Identify which cell holds the provided text, then report its (X, Y) central coordinate. 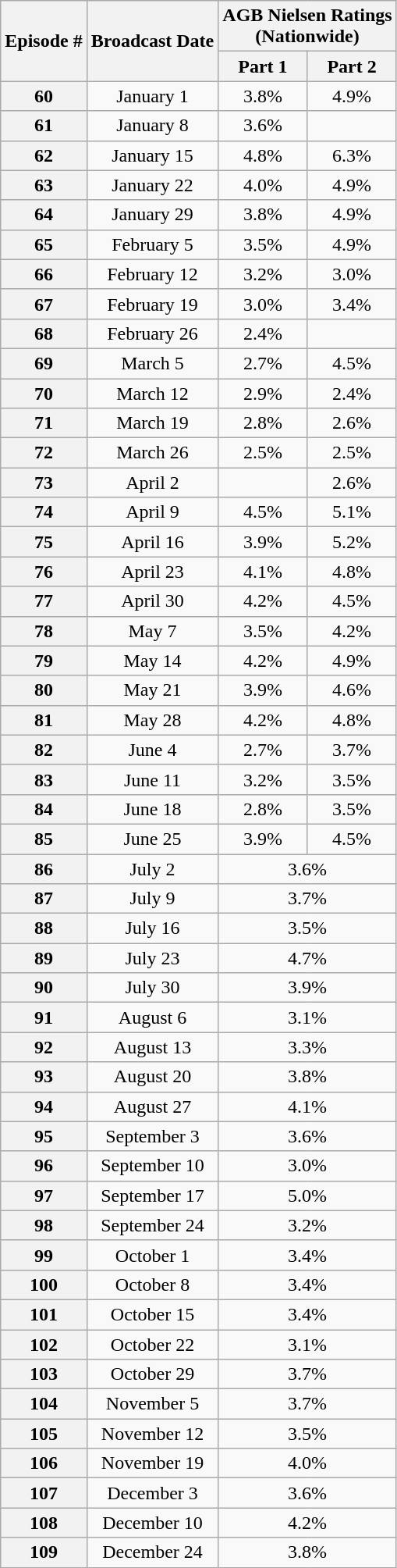
95 (44, 1136)
May 7 (153, 631)
94 (44, 1107)
105 (44, 1434)
66 (44, 274)
4.6% (352, 690)
June 25 (153, 839)
August 20 (153, 1077)
90 (44, 988)
February 12 (153, 274)
October 29 (153, 1374)
July 23 (153, 958)
71 (44, 423)
65 (44, 244)
6.3% (352, 155)
108 (44, 1523)
86 (44, 869)
February 5 (153, 244)
62 (44, 155)
AGB Nielsen Ratings(Nationwide) (307, 27)
97 (44, 1196)
December 3 (153, 1493)
August 27 (153, 1107)
July 9 (153, 899)
96 (44, 1166)
100 (44, 1285)
70 (44, 393)
61 (44, 126)
67 (44, 304)
April 30 (153, 601)
April 9 (153, 512)
August 6 (153, 1017)
January 1 (153, 96)
73 (44, 483)
5.0% (307, 1196)
November 5 (153, 1404)
91 (44, 1017)
December 10 (153, 1523)
November 12 (153, 1434)
5.2% (352, 542)
5.1% (352, 512)
81 (44, 720)
74 (44, 512)
60 (44, 96)
September 17 (153, 1196)
63 (44, 185)
March 12 (153, 393)
July 2 (153, 869)
February 19 (153, 304)
July 16 (153, 928)
85 (44, 839)
69 (44, 363)
93 (44, 1077)
May 14 (153, 661)
August 13 (153, 1047)
December 24 (153, 1552)
83 (44, 779)
75 (44, 542)
January 29 (153, 215)
November 19 (153, 1463)
February 26 (153, 333)
June 11 (153, 779)
82 (44, 750)
103 (44, 1374)
64 (44, 215)
4.7% (307, 958)
January 22 (153, 185)
89 (44, 958)
April 23 (153, 572)
98 (44, 1225)
109 (44, 1552)
Part 2 (352, 66)
October 1 (153, 1255)
April 16 (153, 542)
72 (44, 453)
September 3 (153, 1136)
77 (44, 601)
92 (44, 1047)
2.9% (263, 393)
Part 1 (263, 66)
107 (44, 1493)
March 19 (153, 423)
July 30 (153, 988)
April 2 (153, 483)
October 22 (153, 1344)
March 26 (153, 453)
3.3% (307, 1047)
June 18 (153, 809)
104 (44, 1404)
May 28 (153, 720)
Broadcast Date (153, 41)
68 (44, 333)
102 (44, 1344)
January 15 (153, 155)
101 (44, 1314)
May 21 (153, 690)
January 8 (153, 126)
76 (44, 572)
September 10 (153, 1166)
October 8 (153, 1285)
106 (44, 1463)
80 (44, 690)
September 24 (153, 1225)
87 (44, 899)
June 4 (153, 750)
October 15 (153, 1314)
99 (44, 1255)
84 (44, 809)
79 (44, 661)
March 5 (153, 363)
88 (44, 928)
78 (44, 631)
Episode # (44, 41)
